Extract the [x, y] coordinate from the center of the cell holding the provided text.  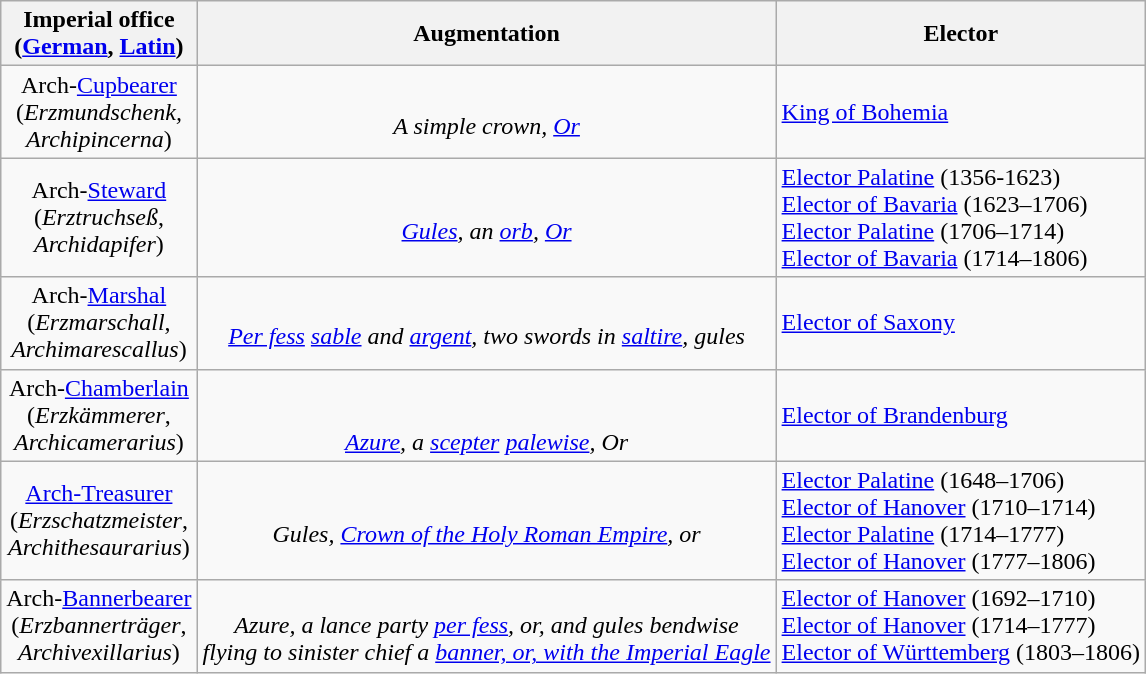
Arch-Steward(Erztruchseß,Archidapifer) [99, 218]
Elector [960, 34]
Arch-Chamberlain(Erzkämmerer,Archicamerarius) [99, 415]
Gules, an orb, Or [486, 218]
A simple crown, Or [486, 112]
Arch-Cupbearer(Erzmundschenk,Archipincerna) [99, 112]
Imperial office(German, Latin) [99, 34]
Elector Palatine (1648–1706)Elector of Hanover (1710–1714)Elector Palatine (1714–1777)Elector of Hanover (1777–1806) [960, 520]
Elector of Brandenburg [960, 415]
Augmentation [486, 34]
Azure, a scepter palewise, Or [486, 415]
Azure, a lance party per fess, or, and gules bendwiseflying to sinister chief a banner, or, with the Imperial Eagle [486, 626]
Elector of Saxony [960, 323]
King of Bohemia [960, 112]
Per fess sable and argent, two swords in saltire, gules [486, 323]
Arch-Marshal(Erzmarschall,Archimarescallus) [99, 323]
Arch-Bannerbearer(Erzbannerträger,Archivexillarius) [99, 626]
Arch-Treasurer(Erzschatzmeister,Archithesaurarius) [99, 520]
Elector of Hanover (1692–1710)Elector of Hanover (1714–1777)Elector of Württemberg (1803–1806) [960, 626]
Elector Palatine (1356-1623)Elector of Bavaria (1623–1706)Elector Palatine (1706–1714)Elector of Bavaria (1714–1806) [960, 218]
Gules, Crown of the Holy Roman Empire, or [486, 520]
